Determine the [X, Y] coordinate at the center of the cell enclosing the given text.  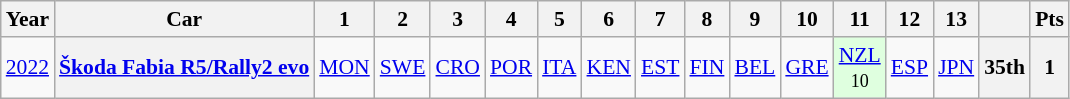
13 [956, 19]
11 [860, 19]
FIN [706, 68]
Pts [1050, 19]
10 [806, 19]
POR [511, 68]
9 [754, 19]
8 [706, 19]
5 [559, 19]
12 [910, 19]
BEL [754, 68]
ESP [910, 68]
7 [660, 19]
GRE [806, 68]
Škoda Fabia R5/Rally2 evo [184, 68]
MON [344, 68]
4 [511, 19]
Car [184, 19]
2 [403, 19]
EST [660, 68]
3 [458, 19]
35th [1004, 68]
JPN [956, 68]
Year [28, 19]
ITA [559, 68]
2022 [28, 68]
NZL10 [860, 68]
6 [608, 19]
SWE [403, 68]
CRO [458, 68]
KEN [608, 68]
